For the text-containing cell, return its midpoint in (X, Y) coordinate format. 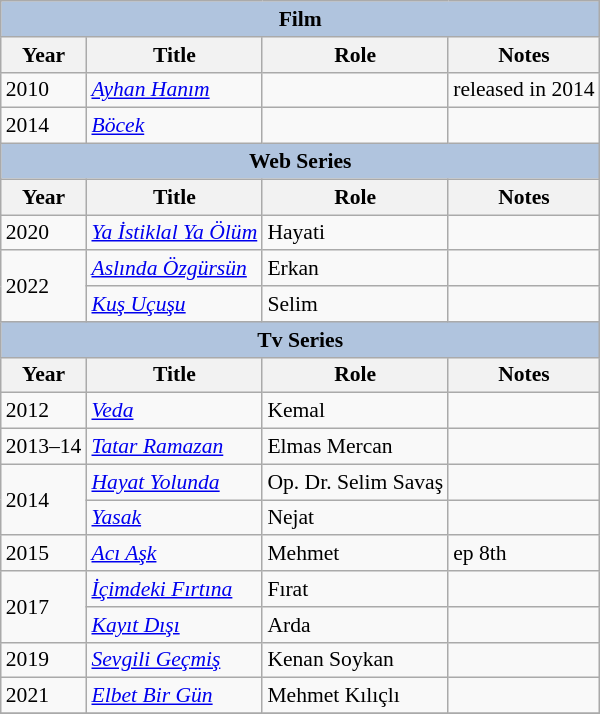
Hayati (355, 233)
Ayhan Hanım (174, 90)
Op. Dr. Selim Savaş (355, 482)
2012 (44, 411)
2022 (44, 286)
Fırat (355, 589)
Tatar Ramazan (174, 447)
Sevgili Geçmiş (174, 660)
Mehmet Kılıçlı (355, 696)
Acı Aşk (174, 554)
Kenan Soykan (355, 660)
Veda (174, 411)
2017 (44, 606)
2015 (44, 554)
Ya İstiklal Ya Ölüm (174, 233)
Erkan (355, 269)
2020 (44, 233)
Tv Series (300, 340)
Elbet Bir Gün (174, 696)
Elmas Mercan (355, 447)
Böcek (174, 126)
2013–14 (44, 447)
Aslında Özgürsün (174, 269)
Arda (355, 625)
İçimdeki Fırtına (174, 589)
Yasak (174, 518)
2021 (44, 696)
Web Series (300, 162)
Kuş Uçuşu (174, 304)
2010 (44, 90)
released in 2014 (524, 90)
Kemal (355, 411)
Film (300, 19)
ep 8th (524, 554)
2019 (44, 660)
Mehmet (355, 554)
Nejat (355, 518)
Kayıt Dışı (174, 625)
Hayat Yolunda (174, 482)
Selim (355, 304)
